Scan for the cell matching the given text and deliver its [X, Y] coordinate at center. 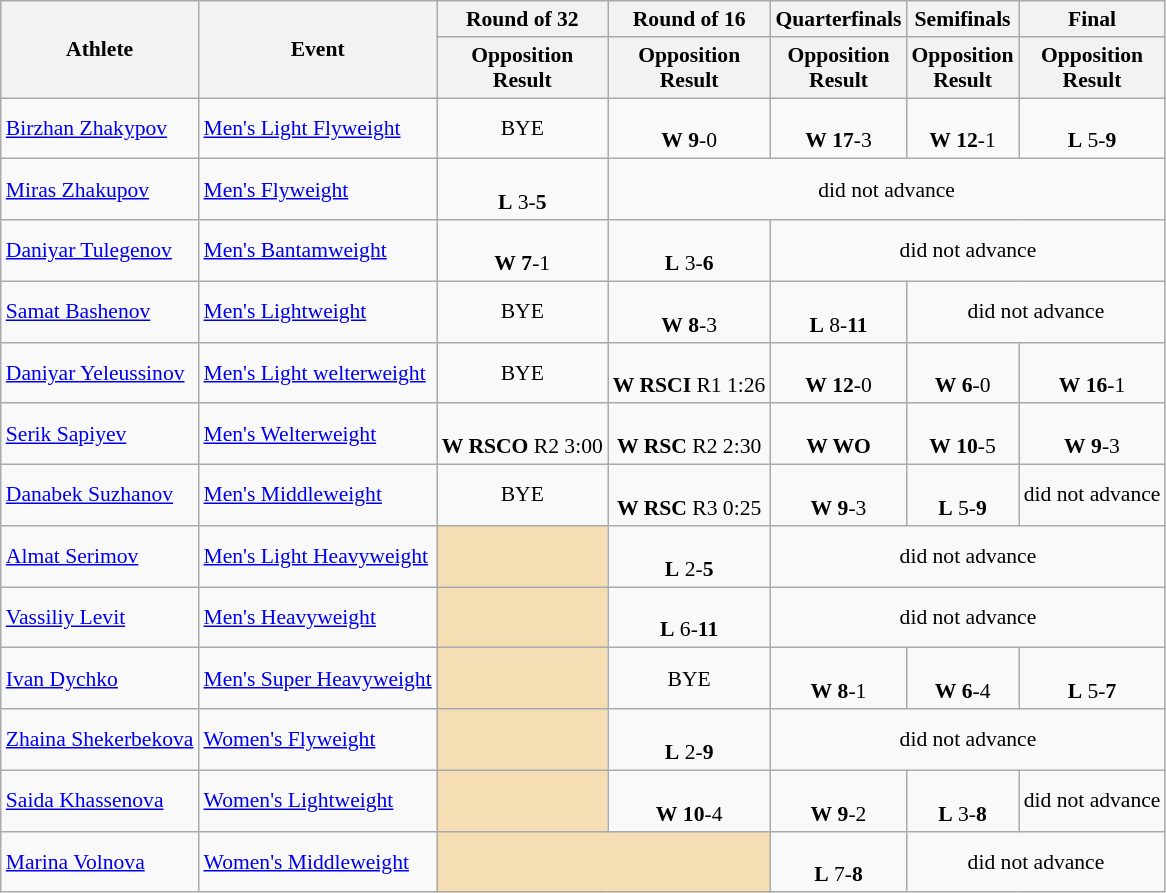
W 16-1 [1092, 372]
Zhaina Shekerbekova [100, 740]
Women's Middleweight [317, 862]
Marina Volnova [100, 862]
W RSCO R2 3:00 [522, 434]
Athlete [100, 50]
W 8-1 [838, 678]
Event [317, 50]
Men's Welterweight [317, 434]
Almat Serimov [100, 556]
Round of 32 [522, 19]
L 6-11 [690, 618]
W 7-1 [522, 250]
W 9-0 [690, 128]
L 3-8 [963, 800]
Men's Light Heavyweight [317, 556]
L 2-9 [690, 740]
W RSC R2 2:30 [690, 434]
Final [1092, 19]
Men's Middleweight [317, 496]
Men's Flyweight [317, 190]
W 17-3 [838, 128]
Danabek Suzhanov [100, 496]
Men's Super Heavyweight [317, 678]
Men's Heavyweight [317, 618]
W RSC R3 0:25 [690, 496]
W WO [838, 434]
Daniyar Yeleussinov [100, 372]
Saida Khassenova [100, 800]
Men's Lightweight [317, 312]
W 12-0 [838, 372]
W 6-4 [963, 678]
L 3-6 [690, 250]
L 8-11 [838, 312]
W 6-0 [963, 372]
Women's Lightweight [317, 800]
Men's Light Flyweight [317, 128]
Semifinals [963, 19]
W 10-5 [963, 434]
W RSCI R1 1:26 [690, 372]
L 7-8 [838, 862]
Women's Flyweight [317, 740]
Men's Light welterweight [317, 372]
Samat Bashenov [100, 312]
Daniyar Tulegenov [100, 250]
Men's Bantamweight [317, 250]
Quarterfinals [838, 19]
L 3-5 [522, 190]
W 12-1 [963, 128]
Miras Zhakupov [100, 190]
Serik Sapiyev [100, 434]
L 5-7 [1092, 678]
L 2-5 [690, 556]
W 9-2 [838, 800]
W 8-3 [690, 312]
Round of 16 [690, 19]
W 10-4 [690, 800]
Vassiliy Levit [100, 618]
Birzhan Zhakypov [100, 128]
Ivan Dychko [100, 678]
